Return the [x, y] coordinate for the center point of the cell that contains the specified text.  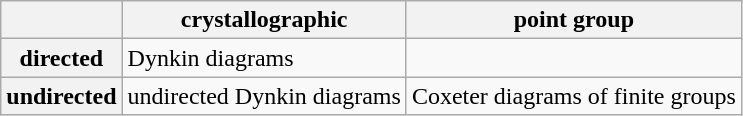
undirected [62, 96]
Coxeter diagrams of finite groups [574, 96]
undirected Dynkin diagrams [264, 96]
point group [574, 20]
directed [62, 58]
crystallographic [264, 20]
Dynkin diagrams [264, 58]
